Determine the (x, y) coordinate at the center of the cell enclosing the given text.  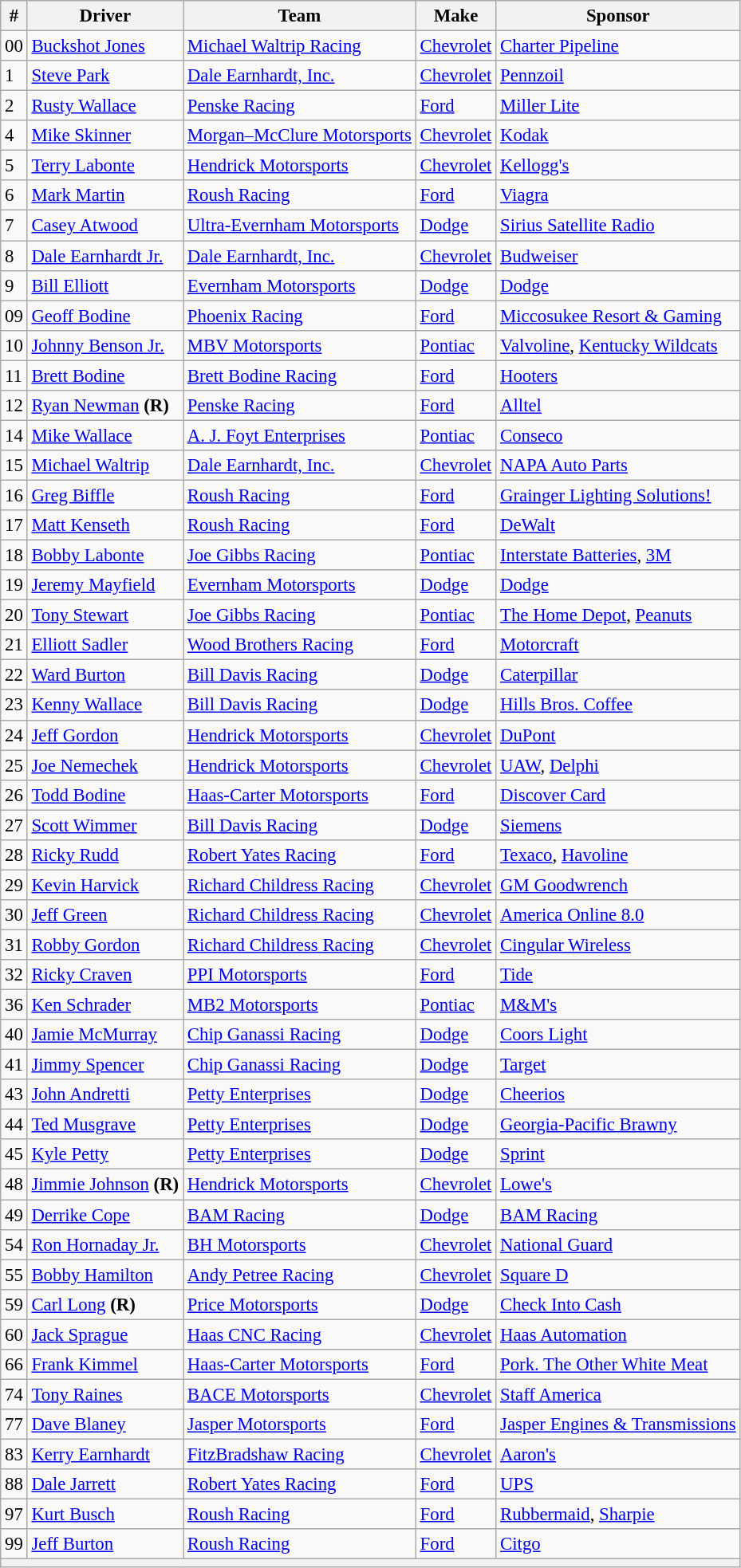
Texaco, Havoline (618, 855)
Lowe's (618, 1185)
49 (14, 1215)
PPI Motorsports (300, 975)
Cheerios (618, 1094)
Citgo (618, 1544)
Tony Stewart (105, 615)
Carl Long (R) (105, 1304)
97 (14, 1515)
The Home Depot, Peanuts (618, 615)
Wood Brothers Racing (300, 645)
55 (14, 1275)
Caterpillar (618, 675)
9 (14, 285)
Square D (618, 1275)
Jeremy Mayfield (105, 585)
Rusty Wallace (105, 106)
Ward Burton (105, 675)
Kenny Wallace (105, 705)
M&M's (618, 1005)
Budweiser (618, 256)
32 (14, 975)
Geoff Bodine (105, 316)
Dale Earnhardt Jr. (105, 256)
Team (300, 16)
Georgia-Pacific Brawny (618, 1125)
Pennzoil (618, 76)
Greg Biffle (105, 495)
America Online 8.0 (618, 915)
Sponsor (618, 16)
Robby Gordon (105, 945)
5 (14, 166)
Mike Skinner (105, 136)
Sirius Satellite Radio (618, 226)
31 (14, 945)
Price Motorsports (300, 1304)
Staff America (618, 1394)
6 (14, 195)
Kyle Petty (105, 1155)
4 (14, 136)
Ricky Craven (105, 975)
26 (14, 795)
Viagra (618, 195)
Scott Wimmer (105, 825)
83 (14, 1454)
Jimmy Spencer (105, 1065)
Kerry Earnhardt (105, 1454)
11 (14, 375)
Jack Sprague (105, 1334)
25 (14, 765)
Ted Musgrave (105, 1125)
36 (14, 1005)
Brett Bodine Racing (300, 375)
21 (14, 645)
Driver (105, 16)
88 (14, 1484)
Aaron's (618, 1454)
41 (14, 1065)
1 (14, 76)
17 (14, 525)
# (14, 16)
Casey Atwood (105, 226)
59 (14, 1304)
15 (14, 466)
10 (14, 345)
Phoenix Racing (300, 316)
MB2 Motorsports (300, 1005)
Jeff Gordon (105, 735)
30 (14, 915)
20 (14, 615)
GM Goodwrench (618, 885)
Bill Elliott (105, 285)
Matt Kenseth (105, 525)
Check Into Cash (618, 1304)
Charter Pipeline (618, 46)
54 (14, 1244)
Bobby Labonte (105, 556)
23 (14, 705)
Frank Kimmel (105, 1365)
Discover Card (618, 795)
74 (14, 1394)
12 (14, 406)
Interstate Batteries, 3M (618, 556)
Buckshot Jones (105, 46)
Valvoline, Kentucky Wildcats (618, 345)
Johnny Benson Jr. (105, 345)
Kellogg's (618, 166)
00 (14, 46)
Grainger Lighting Solutions! (618, 495)
Coors Light (618, 1035)
09 (14, 316)
NAPA Auto Parts (618, 466)
Jimmie Johnson (R) (105, 1185)
Morgan–McClure Motorsports (300, 136)
Miller Lite (618, 106)
Cingular Wireless (618, 945)
Haas CNC Racing (300, 1334)
UAW, Delphi (618, 765)
Jasper Engines & Transmissions (618, 1425)
Dave Blaney (105, 1425)
DeWalt (618, 525)
Ryan Newman (R) (105, 406)
16 (14, 495)
Siemens (618, 825)
Jeff Burton (105, 1544)
Kurt Busch (105, 1515)
40 (14, 1035)
A. J. Foyt Enterprises (300, 435)
7 (14, 226)
28 (14, 855)
DuPont (618, 735)
Haas Automation (618, 1334)
22 (14, 675)
Jeff Green (105, 915)
Mike Wallace (105, 435)
Bobby Hamilton (105, 1275)
Ricky Rudd (105, 855)
Jamie McMurray (105, 1035)
Make (455, 16)
Jasper Motorsports (300, 1425)
Michael Waltrip (105, 466)
Joe Nemechek (105, 765)
MBV Motorsports (300, 345)
Mark Martin (105, 195)
Ken Schrader (105, 1005)
Hills Bros. Coffee (618, 705)
Michael Waltrip Racing (300, 46)
Kevin Harvick (105, 885)
14 (14, 435)
Derrike Cope (105, 1215)
29 (14, 885)
Pork. The Other White Meat (618, 1365)
Kodak (618, 136)
Tony Raines (105, 1394)
Steve Park (105, 76)
60 (14, 1334)
Terry Labonte (105, 166)
Brett Bodine (105, 375)
John Andretti (105, 1094)
Dale Jarrett (105, 1484)
43 (14, 1094)
44 (14, 1125)
Andy Petree Racing (300, 1275)
18 (14, 556)
2 (14, 106)
Miccosukee Resort & Gaming (618, 316)
48 (14, 1185)
Hooters (618, 375)
77 (14, 1425)
Ultra-Evernham Motorsports (300, 226)
27 (14, 825)
19 (14, 585)
24 (14, 735)
Ron Hornaday Jr. (105, 1244)
Rubbermaid, Sharpie (618, 1515)
99 (14, 1544)
Todd Bodine (105, 795)
Tide (618, 975)
National Guard (618, 1244)
BACE Motorsports (300, 1394)
FitzBradshaw Racing (300, 1454)
Target (618, 1065)
8 (14, 256)
Elliott Sadler (105, 645)
Alltel (618, 406)
Sprint (618, 1155)
Motorcraft (618, 645)
Conseco (618, 435)
BH Motorsports (300, 1244)
66 (14, 1365)
45 (14, 1155)
UPS (618, 1484)
